Return the [x, y] coordinate for the center point of the cell that contains the specified text.  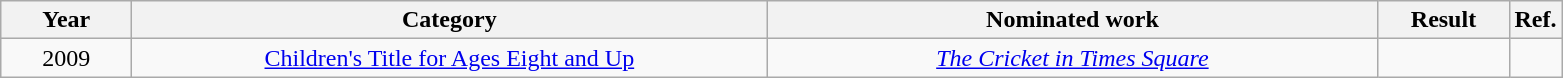
Result [1444, 20]
The Cricket in Times Square [1072, 58]
Ref. [1536, 20]
2009 [66, 58]
Nominated work [1072, 20]
Year [66, 20]
Children's Title for Ages Eight and Up [450, 58]
Category [450, 20]
